Output the (x, y) coordinate of the center of the cell containing the given text.  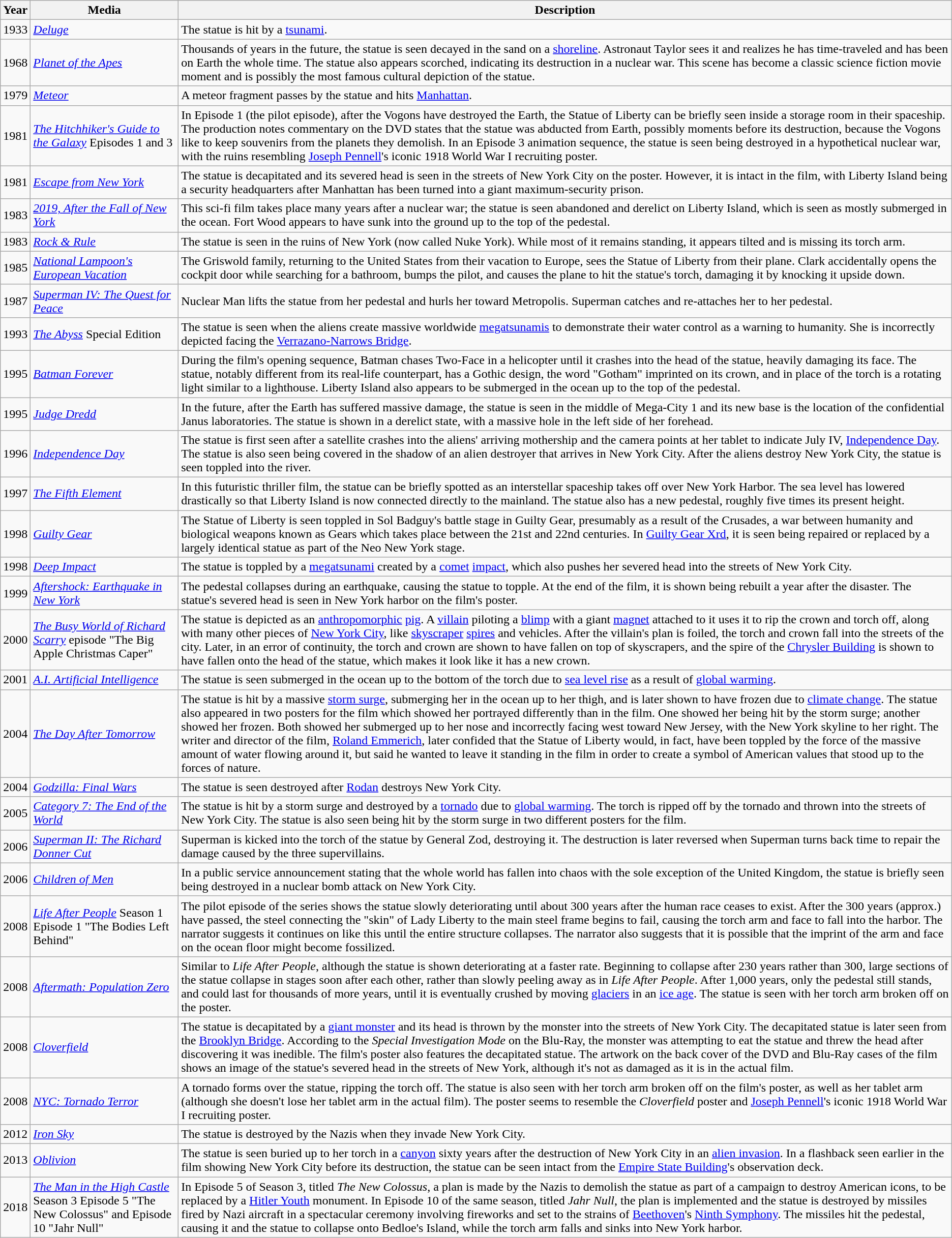
NYC: Tornado Terror (105, 1101)
Batman Forever (105, 374)
1999 (15, 593)
The statue is hit by a tsunami. (566, 29)
Aftershock: Earthquake in New York (105, 593)
A meteor fragment passes by the statue and hits Manhattan. (566, 96)
The statue is destroyed by the Nazis when they invade New York City. (566, 1134)
The Day After Tomorrow (105, 733)
The Fifth Element (105, 494)
Planet of the Apes (105, 63)
The Man in the High Castle Season 3 Episode 5 "The New Colossus" and Episode 10 "Jahr Null" (105, 1207)
Oblivion (105, 1160)
A.I. Artificial Intelligence (105, 680)
Iron Sky (105, 1134)
Godzilla: Final Wars (105, 787)
2012 (15, 1134)
Year (15, 10)
Escape from New York (105, 182)
1979 (15, 96)
Cloverfield (105, 1047)
Deep Impact (105, 567)
Independence Day (105, 454)
Superman IV: The Quest for Peace (105, 301)
2005 (15, 813)
2013 (15, 1160)
Rock & Rule (105, 241)
Children of Men (105, 880)
Guilty Gear (105, 534)
The statue is seen destroyed after Rodan destroys New York City. (566, 787)
The Busy World of Richard Scarry episode "The Big Apple Christmas Caper" (105, 640)
1993 (15, 334)
National Lampoon's European Vacation (105, 267)
1985 (15, 267)
The Hitchhiker's Guide to the Galaxy Episodes 1 and 3 (105, 135)
2001 (15, 680)
Meteor (105, 96)
1996 (15, 454)
1987 (15, 301)
The statue is toppled by a megatsunami created by a comet impact, which also pushes her severed head into the streets of New York City. (566, 567)
The statue is seen submerged in the ocean up to the bottom of the torch due to sea level rise as a result of global warming. (566, 680)
2019, After the Fall of New York (105, 216)
1968 (15, 63)
Life After People Season 1 Episode 1 "The Bodies Left Behind" (105, 926)
Judge Dredd (105, 414)
Deluge (105, 29)
The Abyss Special Edition (105, 334)
Nuclear Man lifts the statue from her pedestal and hurls her toward Metropolis. Superman catches and re-attaches her to her pedestal. (566, 301)
Media (105, 10)
Category 7: The End of the World (105, 813)
Description (566, 10)
2018 (15, 1207)
1997 (15, 494)
1933 (15, 29)
2000 (15, 640)
Superman II: The Richard Donner Cut (105, 846)
Aftermath: Population Zero (105, 986)
